From the cell containing the given text, extract its center point as [x, y] coordinate. 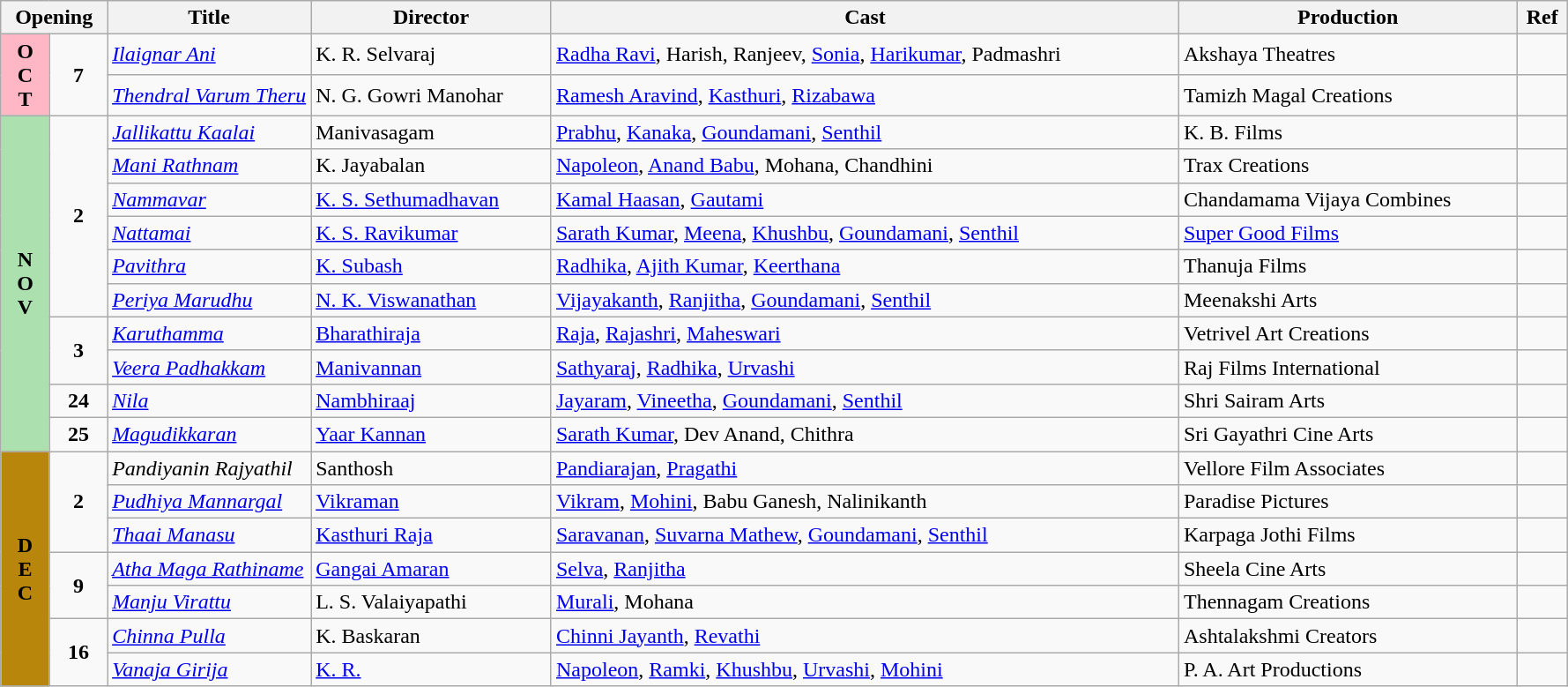
Santhosh [432, 468]
Yaar Kannan [432, 434]
Sarath Kumar, Dev Anand, Chithra [865, 434]
Nila [210, 400]
Ref [1542, 18]
Shri Sairam Arts [1348, 400]
K. B. Films [1348, 132]
25 [78, 434]
Paradise Pictures [1348, 502]
Mani Rathnam [210, 166]
Pandiarajan, Pragathi [865, 468]
9 [78, 586]
Atha Maga Rathiname [210, 569]
Title [210, 18]
Thendral Varum Theru [210, 95]
Periya Marudhu [210, 300]
Trax Creations [1348, 166]
Chandamama Vijaya Combines [1348, 199]
Nammavar [210, 199]
Gangai Amaran [432, 569]
Radha Ravi, Harish, Ranjeev, Sonia, Harikumar, Padmashri [865, 55]
NOV [25, 284]
Nattamai [210, 233]
Pandiyanin Rajyathil [210, 468]
Ramesh Aravind, Kasthuri, Rizabawa [865, 95]
Chinni Jayanth, Revathi [865, 636]
Production [1348, 18]
Raj Films International [1348, 367]
Kasthuri Raja [432, 535]
Tamizh Magal Creations [1348, 95]
Manivasagam [432, 132]
Vikraman [432, 502]
Prabhu, Kanaka, Goundamani, Senthil [865, 132]
Super Good Films [1348, 233]
Pudhiya Mannargal [210, 502]
K. Baskaran [432, 636]
K. Jayabalan [432, 166]
7 [78, 75]
Sri Gayathri Cine Arts [1348, 434]
16 [78, 653]
Vellore Film Associates [1348, 468]
Raja, Rajashri, Maheswari [865, 333]
Napoleon, Ramki, Khushbu, Urvashi, Mohini [865, 669]
Manivannan [432, 367]
Vetrivel Art Creations [1348, 333]
Jayaram, Vineetha, Goundamani, Senthil [865, 400]
Thanuja Films [1348, 266]
K. R. [432, 669]
Murali, Mohana [865, 602]
Sarath Kumar, Meena, Khushbu, Goundamani, Senthil [865, 233]
Vanaja Girija [210, 669]
N. G. Gowri Manohar [432, 95]
Thaai Manasu [210, 535]
P. A. Art Productions [1348, 669]
Magudikkaran [210, 434]
Jallikattu Kaalai [210, 132]
Thennagam Creations [1348, 602]
Ashtalakshmi Creators [1348, 636]
Selva, Ranjitha [865, 569]
OCT [25, 75]
Director [432, 18]
DEC [25, 569]
Karpaga Jothi Films [1348, 535]
Kamal Haasan, Gautami [865, 199]
Bharathiraja [432, 333]
K. S. Sethumadhavan [432, 199]
Saravanan, Suvarna Mathew, Goundamani, Senthil [865, 535]
N. K. Viswanathan [432, 300]
24 [78, 400]
Akshaya Theatres [1348, 55]
Karuthamma [210, 333]
Vikram, Mohini, Babu Ganesh, Nalinikanth [865, 502]
K. R. Selvaraj [432, 55]
Nambhiraaj [432, 400]
Vijayakanth, Ranjitha, Goundamani, Senthil [865, 300]
Chinna Pulla [210, 636]
Sathyaraj, Radhika, Urvashi [865, 367]
K. Subash [432, 266]
Manju Virattu [210, 602]
Veera Padhakkam [210, 367]
Radhika, Ajith Kumar, Keerthana [865, 266]
Pavithra [210, 266]
Napoleon, Anand Babu, Mohana, Chandhini [865, 166]
Ilaignar Ani [210, 55]
Opening [55, 18]
L. S. Valaiyapathi [432, 602]
Sheela Cine Arts [1348, 569]
K. S. Ravikumar [432, 233]
3 [78, 350]
Meenakshi Arts [1348, 300]
Cast [865, 18]
